Determine the [X, Y] coordinate at the center of the cell enclosing the given text.  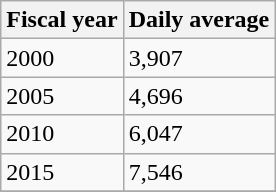
Fiscal year [62, 20]
6,047 [199, 134]
2015 [62, 172]
3,907 [199, 58]
2010 [62, 134]
Daily average [199, 20]
7,546 [199, 172]
2000 [62, 58]
2005 [62, 96]
4,696 [199, 96]
